Find where the given text appears and provide that cell's center as (x, y) coordinate. 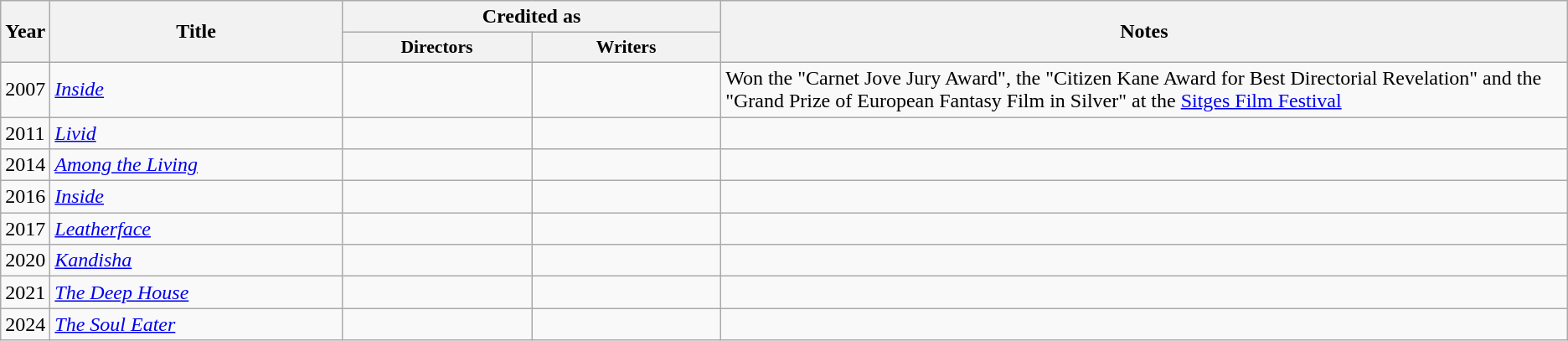
Among the Living (196, 165)
2011 (25, 133)
Kandisha (196, 261)
2016 (25, 197)
2020 (25, 261)
Writers (626, 48)
2021 (25, 292)
The Deep House (196, 292)
Notes (1144, 32)
Title (196, 32)
Credited as (531, 17)
Directors (436, 48)
Year (25, 32)
2017 (25, 229)
The Soul Eater (196, 324)
2014 (25, 165)
Livid (196, 133)
2024 (25, 324)
2007 (25, 89)
Leatherface (196, 229)
